From the cell containing the given text, extract its center point as (X, Y) coordinate. 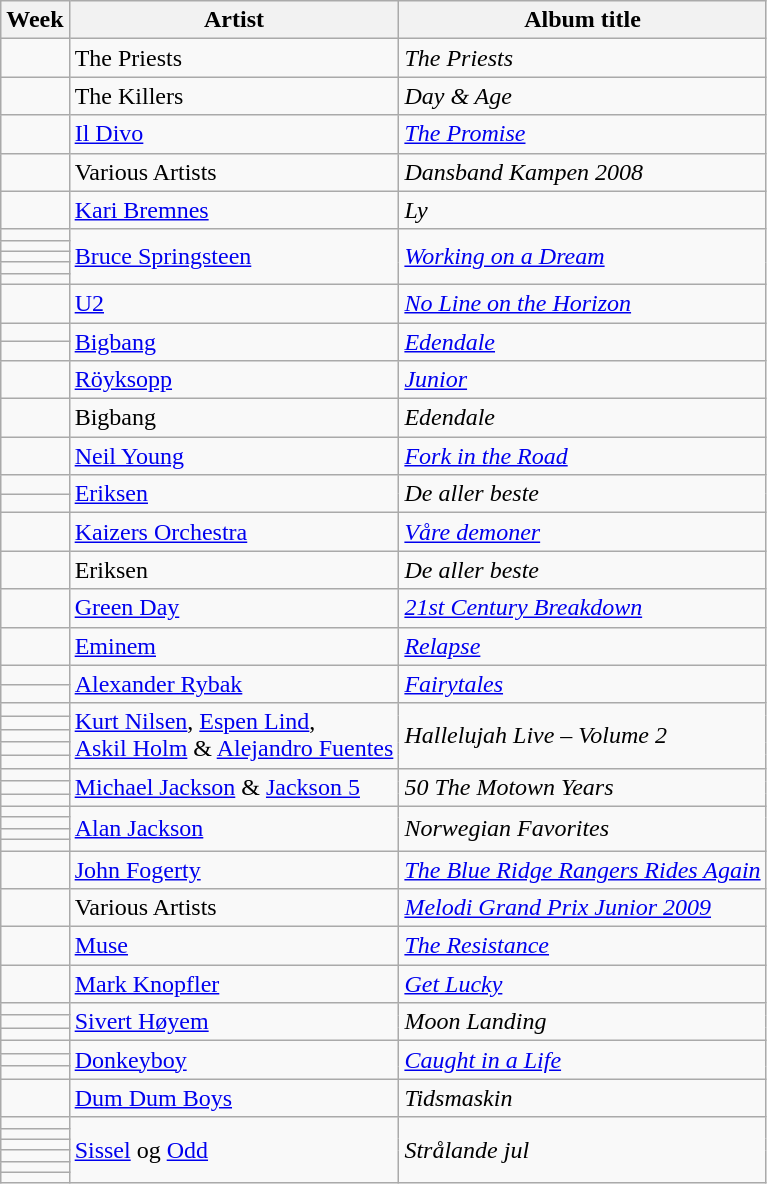
No Line on the Horizon (582, 303)
Album title (582, 20)
Norwegian Favorites (582, 828)
Working on a Dream (582, 256)
Strålande jul (582, 1150)
Fork in the Road (582, 456)
Week (35, 20)
Dum Dum Boys (234, 1098)
The Resistance (582, 946)
Get Lucky (582, 984)
Michael Jackson & Jackson 5 (234, 787)
Il Divo (234, 134)
Hallelujah Live – Volume 2 (582, 736)
Mark Knopfler (234, 984)
Kurt Nilsen, Espen Lind, Askil Holm & Alejandro Fuentes (234, 736)
Neil Young (234, 456)
Eminem (234, 646)
Day & Age (582, 96)
Melodi Grand Prix Junior 2009 (582, 908)
50 The Motown Years (582, 787)
U2 (234, 303)
Ly (582, 210)
The Blue Ridge Rangers Rides Again (582, 869)
Artist (234, 20)
Våre demoner (582, 532)
Caught in a Life (582, 1060)
Sivert Høyem (234, 1022)
The Killers (234, 96)
Alan Jackson (234, 828)
Tidsmaskin (582, 1098)
John Fogerty (234, 869)
21st Century Breakdown (582, 608)
Sissel og Odd (234, 1150)
Alexander Rybak (234, 684)
Relapse (582, 646)
Kaizers Orchestra (234, 532)
Dansband Kampen 2008 (582, 172)
Junior (582, 380)
Moon Landing (582, 1022)
The Promise (582, 134)
Fairytales (582, 684)
Kari Bremnes (234, 210)
Muse (234, 946)
Green Day (234, 608)
Röyksopp (234, 380)
Bruce Springsteen (234, 256)
Donkeyboy (234, 1060)
